Output the (X, Y) coordinate of the center of the cell containing the given text.  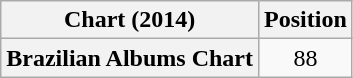
Brazilian Albums Chart (130, 58)
Chart (2014) (130, 20)
Position (306, 20)
88 (306, 58)
